Detect which cell encompasses the target text, then output its (X, Y) center coordinate. 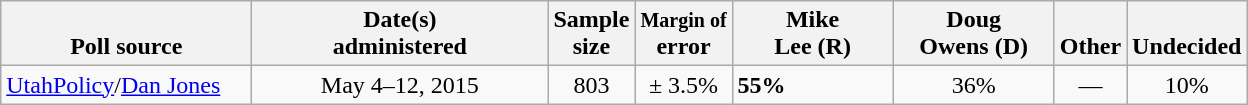
36% (974, 85)
— (1090, 85)
Undecided (1187, 34)
Samplesize (592, 34)
Margin oferror (684, 34)
55% (812, 85)
May 4–12, 2015 (400, 85)
Date(s)administered (400, 34)
803 (592, 85)
DougOwens (D) (974, 34)
UtahPolicy/Dan Jones (126, 85)
10% (1187, 85)
Poll source (126, 34)
± 3.5% (684, 85)
MikeLee (R) (812, 34)
Other (1090, 34)
